Locate the cell with the specified text and output its (x, y) center coordinate. 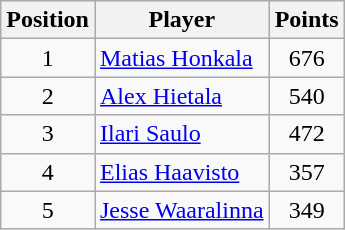
5 (48, 210)
Matias Honkala (182, 58)
3 (48, 134)
Alex Hietala (182, 96)
Points (306, 20)
Jesse Waaralinna (182, 210)
Player (182, 20)
4 (48, 172)
357 (306, 172)
349 (306, 210)
1 (48, 58)
676 (306, 58)
Position (48, 20)
Elias Haavisto (182, 172)
Ilari Saulo (182, 134)
472 (306, 134)
540 (306, 96)
2 (48, 96)
